Provide the [X, Y] coordinate of the cell's center where the given text is located.  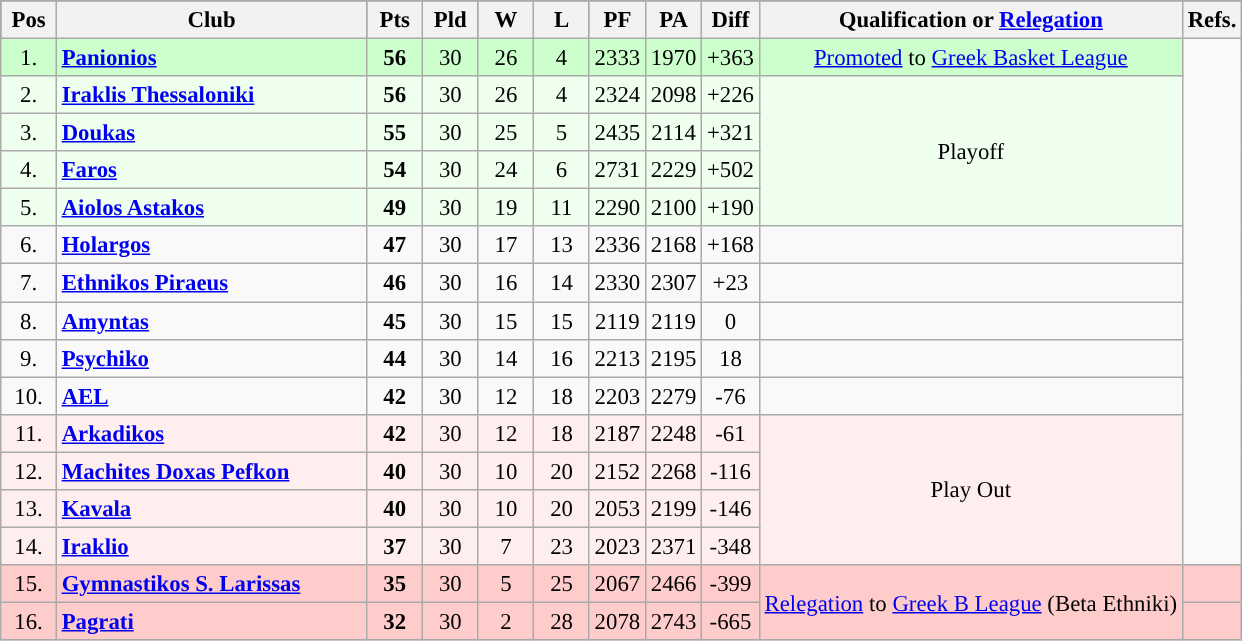
28 [562, 621]
2466 [673, 584]
Holargos [212, 245]
+321 [731, 133]
8. [29, 321]
13. [29, 509]
2330 [617, 283]
7 [506, 546]
1970 [673, 58]
PF [617, 20]
Refs. [1212, 20]
Promoted to Greek Basket League [970, 58]
Relegation to Greek B League (Beta Ethniki) [970, 602]
2067 [617, 584]
3. [29, 133]
Pos [29, 20]
9. [29, 358]
2307 [673, 283]
2333 [617, 58]
2435 [617, 133]
-61 [731, 433]
Pts [395, 20]
2078 [617, 621]
+363 [731, 58]
19 [506, 208]
+168 [731, 245]
5. [29, 208]
Gymnastikos S. Larissas [212, 584]
Panionios [212, 58]
Qualification or Relegation [970, 20]
13 [562, 245]
-399 [731, 584]
54 [395, 170]
Iraklio [212, 546]
Diff [731, 20]
2213 [617, 358]
2023 [617, 546]
46 [395, 283]
2199 [673, 509]
Aiolos Astakos [212, 208]
+226 [731, 95]
L [562, 20]
35 [395, 584]
Psychiko [212, 358]
24 [506, 170]
32 [395, 621]
Club [212, 20]
2168 [673, 245]
Faros [212, 170]
11. [29, 433]
2290 [617, 208]
Ethnikos Piraeus [212, 283]
-146 [731, 509]
-116 [731, 471]
0 [731, 321]
2098 [673, 95]
47 [395, 245]
49 [395, 208]
Amyntas [212, 321]
2053 [617, 509]
2114 [673, 133]
2. [29, 95]
6. [29, 245]
2195 [673, 358]
4. [29, 170]
AEL [212, 396]
16. [29, 621]
2279 [673, 396]
2152 [617, 471]
+502 [731, 170]
2743 [673, 621]
-665 [731, 621]
17 [506, 245]
11 [562, 208]
-348 [731, 546]
2324 [617, 95]
Pld [451, 20]
2203 [617, 396]
55 [395, 133]
Doukas [212, 133]
2229 [673, 170]
45 [395, 321]
Kavala [212, 509]
15. [29, 584]
Playoff [970, 151]
Arkadikos [212, 433]
12. [29, 471]
2268 [673, 471]
23 [562, 546]
+190 [731, 208]
W [506, 20]
7. [29, 283]
6 [562, 170]
Pagrati [212, 621]
Machites Doxas Pefkon [212, 471]
PA [673, 20]
37 [395, 546]
+23 [731, 283]
-76 [731, 396]
2248 [673, 433]
2371 [673, 546]
Play Out [970, 489]
2100 [673, 208]
10. [29, 396]
14. [29, 546]
Iraklis Thessaloniki [212, 95]
44 [395, 358]
2 [506, 621]
2731 [617, 170]
1. [29, 58]
2187 [617, 433]
2336 [617, 245]
